Capture the cell that displays the provided text and extract its [x, y] central coordinate. 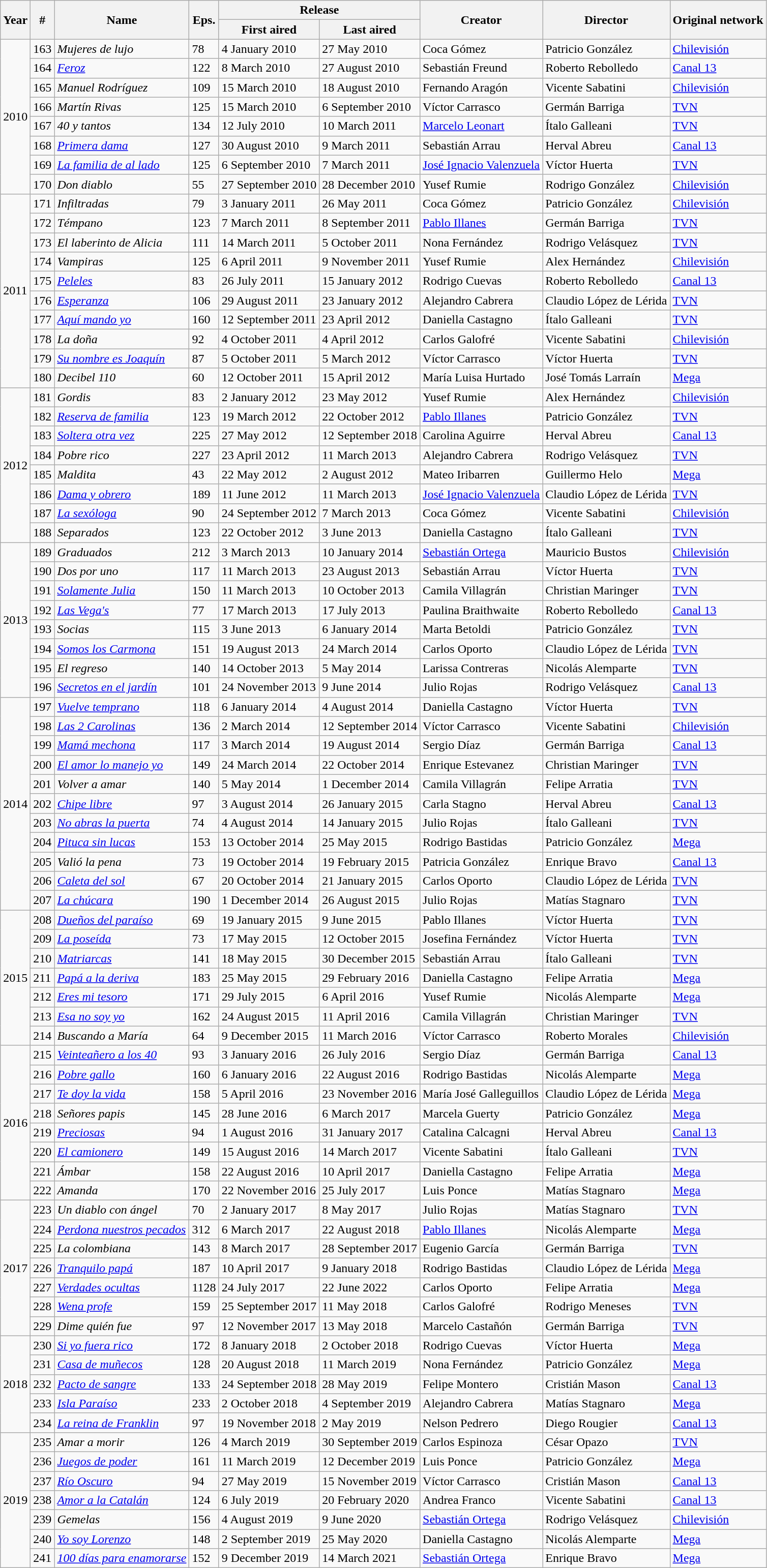
Larissa Contreras [481, 668]
Caleta del sol [122, 881]
175 [43, 281]
12 November 2017 [269, 1326]
Río Oscuro [122, 1481]
219 [43, 1132]
El camionero [122, 1152]
26 August 2015 [370, 900]
209 [43, 939]
6 July 2019 [269, 1500]
241 [43, 1558]
23 November 2016 [370, 1094]
1128 [204, 1287]
Nelson Pedrero [481, 1423]
14 October 2013 [269, 668]
Director [606, 20]
207 [43, 900]
4 October 2011 [269, 339]
Fernando Aragón [481, 87]
El amor lo manejo yo [122, 765]
3 March 2014 [269, 745]
9 January 2018 [370, 1268]
67 [204, 881]
Dueños del paraíso [122, 920]
Don diablo [122, 184]
Carolina Aguirre [481, 436]
195 [43, 668]
Soltera otra vez [122, 436]
17 March 2013 [269, 610]
Vuelve temprano [122, 707]
Isla Paraíso [122, 1403]
194 [43, 649]
40 y tantos [122, 126]
127 [204, 145]
Mauricio Bustos [606, 552]
Somos los Carmona [122, 649]
Wena profe [122, 1307]
226 [43, 1268]
14 March 2021 [370, 1558]
13 May 2018 [370, 1326]
191 [43, 591]
77 [204, 610]
Mamá mechona [122, 745]
Decibel 110 [122, 378]
2 March 2014 [269, 726]
9 November 2011 [370, 262]
206 [43, 881]
20 August 2018 [269, 1365]
111 [204, 243]
22 August 2018 [370, 1229]
18 May 2015 [269, 958]
236 [43, 1461]
Buscando a María [122, 1036]
12 December 2019 [370, 1461]
2015 [15, 978]
22 June 2022 [370, 1287]
Diego Rougier [606, 1423]
2010 [15, 116]
134 [204, 126]
Gordis [122, 397]
216 [43, 1074]
Perdona nuestros pecados [122, 1229]
11 June 2012 [269, 494]
Dama y obrero [122, 494]
8 May 2017 [370, 1210]
# [43, 20]
Dime quién fue [122, 1326]
208 [43, 920]
118 [204, 707]
Amar a morir [122, 1442]
3 January 2016 [269, 1055]
217 [43, 1094]
70 [204, 1210]
9 December 2019 [269, 1558]
Patricia González [481, 862]
2019 [15, 1500]
Un diablo con ángel [122, 1210]
24 November 2013 [269, 687]
Volver a amar [122, 784]
Josefina Fernández [481, 939]
224 [43, 1229]
8 January 2018 [269, 1345]
26 May 2011 [370, 203]
Chipe libre [122, 803]
24 September 2012 [269, 513]
28 December 2010 [370, 184]
21 January 2015 [370, 881]
30 September 2019 [370, 1442]
109 [204, 87]
29 August 2011 [269, 300]
La poseída [122, 939]
197 [43, 707]
230 [43, 1345]
Release [319, 10]
198 [43, 726]
8 March 2017 [269, 1249]
2018 [15, 1384]
Te doy la vida [122, 1094]
Paulina Braithwaite [481, 610]
156 [204, 1520]
Carla Stagno [481, 803]
30 August 2010 [269, 145]
27 May 2019 [269, 1481]
Ámbar [122, 1171]
Preciosas [122, 1132]
22 November 2016 [269, 1191]
218 [43, 1113]
164 [43, 68]
19 January 2015 [269, 920]
15 November 2019 [370, 1481]
148 [204, 1539]
Si yo fuera rico [122, 1345]
237 [43, 1481]
27 August 2010 [370, 68]
2014 [15, 803]
8 September 2011 [370, 223]
La chúcara [122, 900]
26 January 2015 [370, 803]
2017 [15, 1268]
181 [43, 397]
100 días para enamorarse [122, 1558]
168 [43, 145]
La sexóloga [122, 513]
29 July 2015 [269, 997]
Primera dama [122, 145]
78 [204, 49]
12 September 2014 [370, 726]
Pobre gallo [122, 1074]
106 [204, 300]
Dos por uno [122, 571]
232 [43, 1384]
19 August 2014 [370, 745]
El regreso [122, 668]
222 [43, 1191]
Separados [122, 532]
25 July 2017 [370, 1191]
Name [122, 20]
6 April 2011 [269, 262]
1 August 2016 [269, 1132]
221 [43, 1171]
Creator [481, 20]
4 August 2019 [269, 1520]
Amor a la Catalán [122, 1500]
Tranquilo papá [122, 1268]
Year [15, 20]
Peleles [122, 281]
2 August 2012 [370, 474]
Valió la pena [122, 862]
25 September 2017 [269, 1307]
196 [43, 687]
César Opazo [606, 1442]
17 May 2015 [269, 939]
2 May 2019 [370, 1423]
Martín Rivas [122, 107]
27 May 2012 [269, 436]
15 April 2012 [370, 378]
12 October 2015 [370, 939]
234 [43, 1423]
Amanda [122, 1191]
152 [204, 1558]
Pituca sin lucas [122, 842]
64 [204, 1036]
101 [204, 687]
176 [43, 300]
11 March 2016 [370, 1036]
9 December 2015 [269, 1036]
Mateo Iribarren [481, 474]
Eps. [204, 20]
25 May 2020 [370, 1539]
5 April 2016 [269, 1094]
199 [43, 745]
Catalina Calcagni [481, 1132]
Pacto de sangre [122, 1384]
Marcelo Castañón [481, 1326]
Casa de muñecos [122, 1365]
14 March 2017 [370, 1152]
Felipe Montero [481, 1384]
4 January 2010 [269, 49]
Esperanza [122, 300]
69 [204, 920]
First aired [269, 29]
Rodrigo González [606, 184]
153 [204, 842]
24 August 2015 [269, 1016]
Eres mi tesoro [122, 997]
11 May 2018 [370, 1307]
312 [204, 1229]
177 [43, 320]
55 [204, 184]
28 June 2016 [269, 1113]
10 March 2011 [370, 126]
145 [204, 1113]
24 September 2018 [269, 1384]
3 January 2011 [269, 203]
8 March 2010 [269, 68]
229 [43, 1326]
2016 [15, 1123]
Marta Betoldi [481, 629]
14 January 2015 [370, 823]
María José Galleguillos [481, 1094]
Gemelas [122, 1520]
3 August 2014 [269, 803]
22 May 2012 [269, 474]
92 [204, 339]
Andrea Franco [481, 1500]
240 [43, 1539]
Las 2 Carolinas [122, 726]
184 [43, 455]
Graduados [122, 552]
Guillermo Helo [606, 474]
19 August 2013 [269, 649]
Carlos Espinoza [481, 1442]
9 June 2020 [370, 1520]
2011 [15, 291]
178 [43, 339]
19 February 2015 [370, 862]
3 March 2013 [269, 552]
19 November 2018 [269, 1423]
Maldita [122, 474]
Señores papis [122, 1113]
235 [43, 1442]
La familia de al lado [122, 165]
215 [43, 1055]
174 [43, 262]
Enrique Estevanez [481, 765]
Veinteañero a los 40 [122, 1055]
No abras la puerta [122, 823]
93 [204, 1055]
12 July 2010 [269, 126]
228 [43, 1307]
7 March 2013 [370, 513]
180 [43, 378]
Rodrigo Meneses [606, 1307]
23 January 2012 [370, 300]
La reina de Franklin [122, 1423]
182 [43, 416]
29 February 2016 [370, 978]
192 [43, 610]
Roberto Morales [606, 1036]
Matriarcas [122, 958]
Yo soy Lorenzo [122, 1539]
9 June 2014 [370, 687]
27 May 2010 [370, 49]
Pobre rico [122, 455]
30 December 2015 [370, 958]
9 March 2011 [370, 145]
Su nombre es Joaquín [122, 358]
220 [43, 1152]
Aquí mando yo [122, 320]
223 [43, 1210]
2 January 2012 [269, 397]
15 January 2012 [370, 281]
12 September 2018 [370, 436]
60 [204, 378]
173 [43, 243]
214 [43, 1036]
11 April 2016 [370, 1016]
27 September 2010 [269, 184]
Infiltradas [122, 203]
2 January 2017 [269, 1210]
31 January 2017 [370, 1132]
26 July 2011 [269, 281]
Marcelo Leonart [481, 126]
14 March 2011 [269, 243]
26 July 2016 [370, 1055]
Papá a la deriva [122, 978]
186 [43, 494]
74 [204, 823]
203 [43, 823]
141 [204, 958]
Eugenio García [481, 1249]
4 September 2019 [370, 1403]
115 [204, 629]
87 [204, 358]
166 [43, 107]
13 October 2014 [269, 842]
231 [43, 1365]
El laberinto de Alicia [122, 243]
122 [204, 68]
Juegos de poder [122, 1461]
Solamente Julia [122, 591]
Original network [718, 20]
2013 [15, 619]
Esa no soy yo [122, 1016]
Mujeres de lujo [122, 49]
Last aired [370, 29]
Reserva de familia [122, 416]
2012 [15, 465]
239 [43, 1520]
Manuel Rodríguez [122, 87]
179 [43, 358]
4 March 2019 [269, 1442]
24 July 2017 [269, 1287]
Marcela Guerty [481, 1113]
6 January 2016 [269, 1074]
169 [43, 165]
19 October 2014 [269, 862]
17 July 2013 [370, 610]
28 September 2017 [370, 1249]
167 [43, 126]
28 May 2019 [370, 1384]
23 May 2012 [370, 397]
Vampiras [122, 262]
201 [43, 784]
9 June 2015 [370, 920]
22 October 2014 [370, 765]
193 [43, 629]
202 [43, 803]
2 September 2019 [269, 1539]
4 April 2012 [370, 339]
6 April 2016 [370, 997]
15 August 2016 [269, 1152]
20 October 2014 [269, 881]
213 [43, 1016]
19 March 2012 [269, 416]
Las Vega's [122, 610]
238 [43, 1500]
90 [204, 513]
162 [204, 1016]
18 August 2010 [370, 87]
188 [43, 532]
79 [204, 203]
150 [204, 591]
205 [43, 862]
159 [204, 1307]
124 [204, 1500]
210 [43, 958]
126 [204, 1442]
143 [204, 1249]
12 September 2011 [269, 320]
133 [204, 1384]
Feroz [122, 68]
Témpano [122, 223]
Socias [122, 629]
165 [43, 87]
43 [204, 474]
161 [204, 1461]
185 [43, 474]
5 March 2012 [370, 358]
211 [43, 978]
23 August 2013 [370, 571]
María Luisa Hurtado [481, 378]
200 [43, 765]
20 February 2020 [370, 1500]
La doña [122, 339]
10 October 2013 [370, 591]
Secretos en el jardín [122, 687]
Verdades ocultas [122, 1287]
José Tomás Larraín [606, 378]
La colombiana [122, 1249]
163 [43, 49]
10 January 2014 [370, 552]
Sebastián Freund [481, 68]
12 October 2011 [269, 378]
204 [43, 842]
136 [204, 726]
128 [204, 1365]
151 [204, 649]
